Output the [x, y] coordinate of the center of the cell containing the given text.  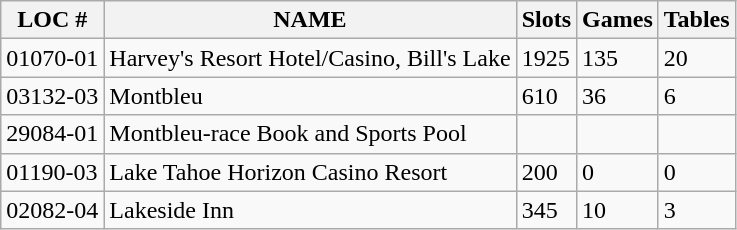
3 [696, 210]
Games [618, 20]
Montbleu [310, 96]
29084-01 [52, 134]
6 [696, 96]
Montbleu-race Book and Sports Pool [310, 134]
36 [618, 96]
Lakeside Inn [310, 210]
Lake Tahoe Horizon Casino Resort [310, 172]
Slots [546, 20]
NAME [310, 20]
10 [618, 210]
345 [546, 210]
01190-03 [52, 172]
20 [696, 58]
135 [618, 58]
01070-01 [52, 58]
610 [546, 96]
02082-04 [52, 210]
1925 [546, 58]
LOC # [52, 20]
Harvey's Resort Hotel/Casino, Bill's Lake [310, 58]
200 [546, 172]
03132-03 [52, 96]
Tables [696, 20]
